Return the (x, y) coordinate for the center point of the cell that contains the specified text.  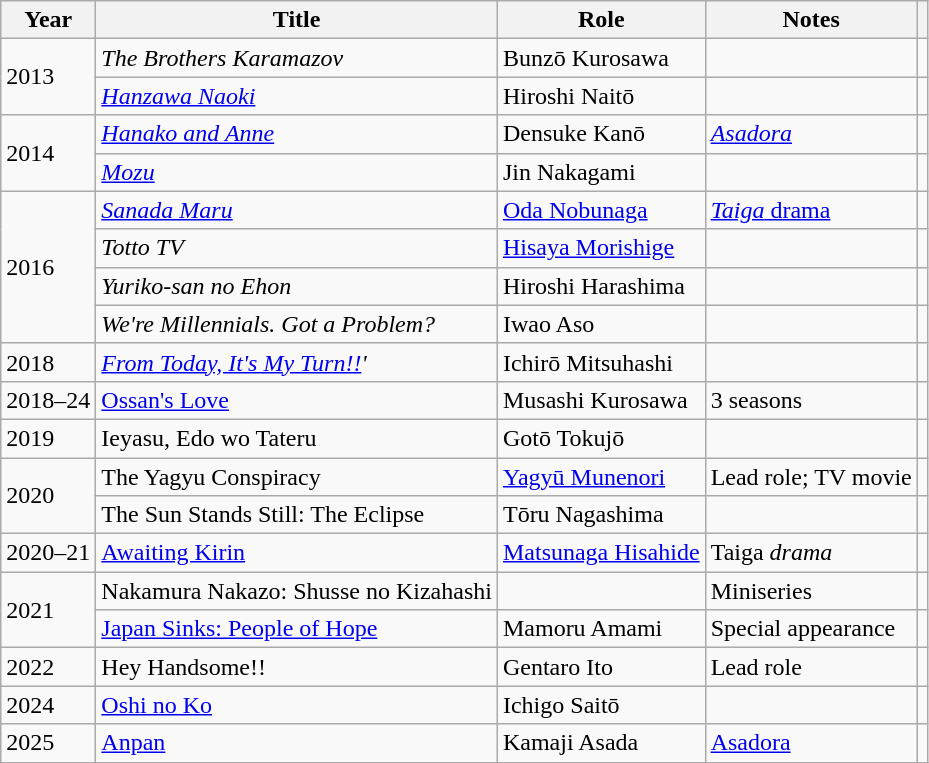
Special appearance (811, 629)
Hiroshi Harashima (601, 286)
From Today, It's My Turn!!' (297, 362)
Ossan's Love (297, 400)
Oshi no Ko (297, 705)
2013 (48, 77)
2018–24 (48, 400)
Jin Nakagami (601, 172)
2018 (48, 362)
Sanada Maru (297, 210)
Kamaji Asada (601, 743)
Notes (811, 20)
Awaiting Kirin (297, 553)
The Yagyu Conspiracy (297, 477)
Gentaro Ito (601, 667)
Ichigo Saitō (601, 705)
Role (601, 20)
2014 (48, 153)
Ichirō Mitsuhashi (601, 362)
2021 (48, 610)
Tōru Nagashima (601, 515)
Yuriko-san no Ehon (297, 286)
Oda Nobunaga (601, 210)
Matsunaga Hisahide (601, 553)
Nakamura Nakazo: Shusse no Kizahashi (297, 591)
2020–21 (48, 553)
2020 (48, 496)
We're Millennials. Got a Problem? (297, 324)
Bunzō Kurosawa (601, 58)
2022 (48, 667)
The Brothers Karamazov (297, 58)
Gotō Tokujō (601, 438)
Densuke Kanō (601, 134)
The Sun Stands Still: The Eclipse (297, 515)
Musashi Kurosawa (601, 400)
2019 (48, 438)
Mozu (297, 172)
Hiroshi Naitō (601, 96)
2025 (48, 743)
Mamoru Amami (601, 629)
Ieyasu, Edo wo Tateru (297, 438)
Lead role (811, 667)
2024 (48, 705)
Hanako and Anne (297, 134)
Hisaya Morishige (601, 248)
Iwao Aso (601, 324)
Yagyū Munenori (601, 477)
Anpan (297, 743)
Japan Sinks: People of Hope (297, 629)
Title (297, 20)
Hanzawa Naoki (297, 96)
Totto TV (297, 248)
Hey Handsome!! (297, 667)
2016 (48, 267)
3 seasons (811, 400)
Year (48, 20)
Lead role; TV movie (811, 477)
Miniseries (811, 591)
